Provide the [X, Y] coordinate of the cell's center where the given text is located.  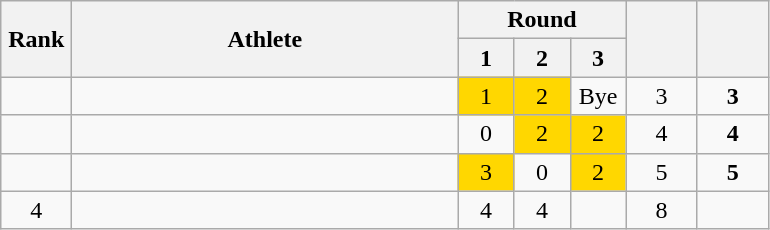
Round [542, 20]
Athlete [265, 39]
Rank [36, 39]
Bye [598, 96]
8 [662, 210]
